Search for the cell housing the specified text and yield its (x, y) center coordinate. 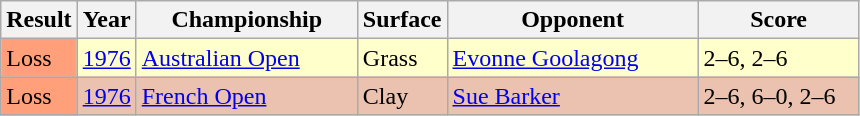
Clay (402, 96)
Year (106, 20)
Championship (246, 20)
French Open (246, 96)
Australian Open (246, 58)
2–6, 6–0, 2–6 (778, 96)
Sue Barker (572, 96)
Evonne Goolagong (572, 58)
Score (778, 20)
2–6, 2–6 (778, 58)
Surface (402, 20)
Opponent (572, 20)
Grass (402, 58)
Result (39, 20)
